Output the (X, Y) coordinate of the center of the cell containing the given text.  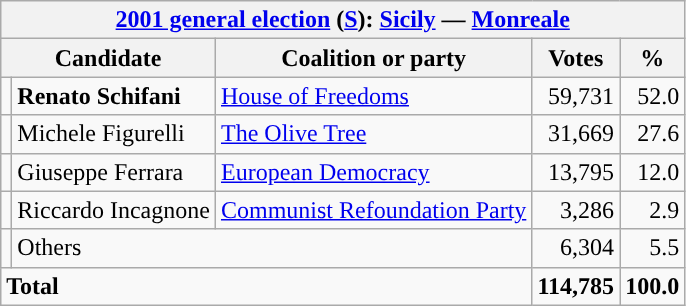
114,785 (576, 286)
Total (266, 286)
2.9 (652, 210)
House of Freedoms (373, 96)
31,669 (576, 134)
59,731 (576, 96)
Giuseppe Ferrara (114, 172)
Michele Figurelli (114, 134)
Candidate (108, 58)
12.0 (652, 172)
100.0 (652, 286)
3,286 (576, 210)
2001 general election (S): Sicily — Monreale (343, 20)
27.6 (652, 134)
Riccardo Incagnone (114, 210)
52.0 (652, 96)
European Democracy (373, 172)
Coalition or party (373, 58)
% (652, 58)
Communist Refoundation Party (373, 210)
5.5 (652, 248)
The Olive Tree (373, 134)
Others (272, 248)
13,795 (576, 172)
Votes (576, 58)
6,304 (576, 248)
Renato Schifani (114, 96)
